Pinpoint the cell where the given text exists, returning its [X, Y] midpoint coordinate. 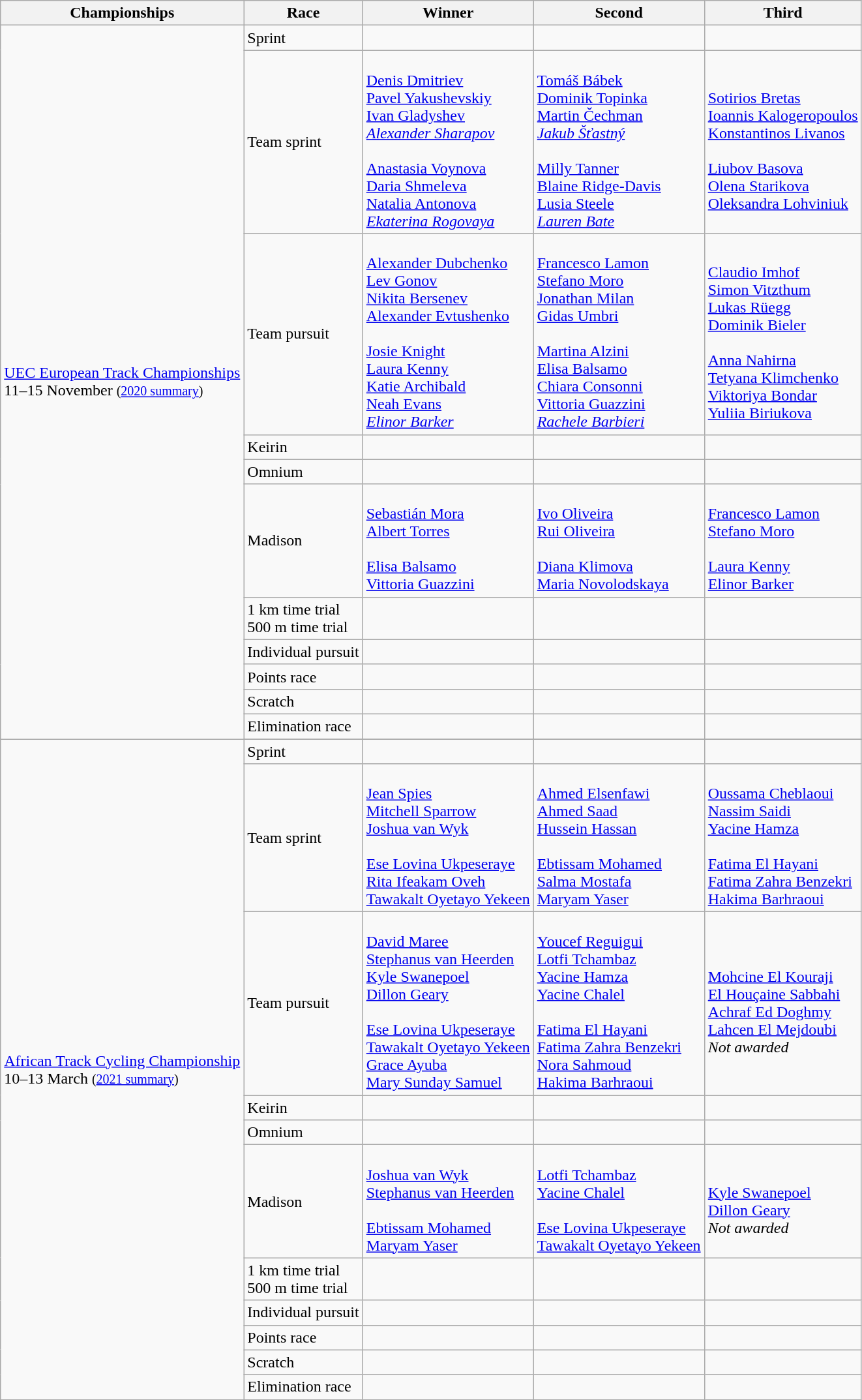
Championships [123, 13]
Mohcine El KourajiEl Houçaine SabbahiAchraf Ed DoghmyLahcen El MejdoubiNot awarded [782, 1003]
African Track Cycling Championship 10–13 March (2021 summary) [123, 1069]
Winner [448, 13]
Race [303, 13]
Claudio ImhofSimon VitzthumLukas RüeggDominik BielerAnna NahirnaTetyana KlimchenkoViktoriya BondarYuliia Biriukova [782, 334]
Francesco LamonStefano MoroLaura KennyElinor Barker [782, 540]
Jean SpiesMitchell SparrowJoshua van WykEse Lovina UkpeserayeRita Ifeakam OvehTawakalt Oyetayo Yekeen [448, 838]
Sebastián MoraAlbert TorresElisa BalsamoVittoria Guazzini [448, 540]
Francesco LamonStefano MoroJonathan MilanGidas UmbriMartina AlziniElisa BalsamoChiara ConsonniVittoria GuazziniRachele Barbieri [619, 334]
UEC European Track Championships 11–15 November (2020 summary) [123, 382]
Ivo OliveiraRui OliveiraDiana KlimovaMaria Novolodskaya [619, 540]
Third [782, 13]
Denis DmitrievPavel YakushevskiyIvan GladyshevAlexander SharapovAnastasia VoynovaDaria ShmelevaNatalia AntonovaEkaterina Rogovaya [448, 142]
Ahmed ElsenfawiAhmed SaadHussein HassanEbtissam MohamedSalma MostafaMaryam Yaser [619, 838]
Lotfi TchambazYacine ChalelEse Lovina UkpeserayeTawakalt Oyetayo Yekeen [619, 1202]
Youcef ReguiguiLotfi TchambazYacine HamzaYacine ChalelFatima El HayaniFatima Zahra BenzekriNora SahmoudHakima Barhraoui [619, 1003]
Joshua van WykStephanus van HeerdenEbtissam MohamedMaryam Yaser [448, 1202]
Sotirios BretasIoannis KalogeropoulosKonstantinos LivanosLiubov BasovaOlena StarikovaOleksandra Lohviniuk [782, 142]
Second [619, 13]
Kyle SwanepoelDillon GearyNot awarded [782, 1202]
Oussama CheblaouiNassim SaidiYacine HamzaFatima El HayaniFatima Zahra BenzekriHakima Barhraoui [782, 838]
Tomáš BábekDominik TopinkaMartin ČechmanJakub ŠťastnýMilly TannerBlaine Ridge-DavisLusia SteeleLauren Bate [619, 142]
Alexander DubchenkoLev GonovNikita BersenevAlexander EvtushenkoJosie KnightLaura KennyKatie ArchibaldNeah EvansElinor Barker [448, 334]
David MareeStephanus van HeerdenKyle SwanepoelDillon GearyEse Lovina UkpeserayeTawakalt Oyetayo YekeenGrace AyubaMary Sunday Samuel [448, 1003]
